Return [x, y] of the center of cell containing provided text 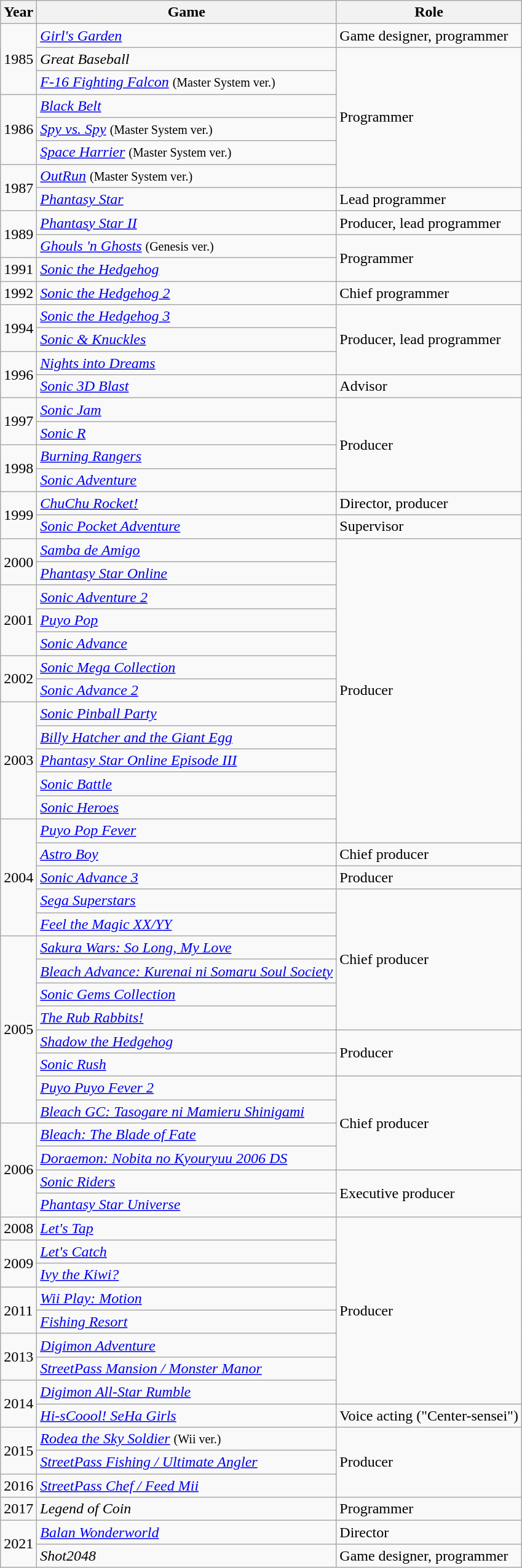
1997 [18, 421]
1991 [18, 269]
Bleach Advance: Kurenai ni Somaru Soul Society [187, 971]
1994 [18, 328]
Shot2048 [187, 1556]
Girl's Garden [187, 36]
Bleach GC: Tasogare ni Mamieru Shinigami [187, 1111]
Doraemon: Nobita no Kyouryuu 2006 DS [187, 1158]
Wii Play: Motion [187, 1298]
Phantasy Star Universe [187, 1205]
2016 [18, 1486]
Sonic & Knuckles [187, 340]
Phantasy Star II [187, 222]
2001 [18, 620]
Digimon Adventure [187, 1345]
Game [187, 12]
Rodea the Sky Soldier (Wii ver.) [187, 1439]
1992 [18, 293]
Sonic Riders [187, 1182]
Sonic Jam [187, 410]
1987 [18, 187]
Year [18, 12]
1999 [18, 515]
F-16 Fighting Falcon (Master System ver.) [187, 82]
Role [429, 12]
Sonic Adventure 2 [187, 597]
Sonic Gems Collection [187, 994]
2004 [18, 877]
Puyo Puyo Fever 2 [187, 1088]
1985 [18, 59]
2009 [18, 1263]
Ivy the Kiwi? [187, 1275]
2003 [18, 761]
Director, producer [429, 503]
Sega Superstars [187, 901]
Sakura Wars: So Long, My Love [187, 947]
The Rub Rabbits! [187, 1017]
2008 [18, 1228]
Bleach: The Blade of Fate [187, 1135]
Sonic Pocket Adventure [187, 527]
StreetPass Chef / Feed Mii [187, 1486]
Sonic the Hedgehog 2 [187, 293]
Supervisor [429, 527]
Black Belt [187, 106]
Sonic R [187, 433]
2013 [18, 1357]
StreetPass Mansion / Monster Manor [187, 1368]
Sonic Battle [187, 784]
Chief programmer [429, 293]
2011 [18, 1310]
Director [429, 1532]
2002 [18, 678]
1998 [18, 468]
2005 [18, 1029]
Spy vs. Spy (Master System ver.) [187, 129]
Hi-sCoool! SeHa Girls [187, 1415]
Sonic Pinball Party [187, 714]
Samba de Amigo [187, 550]
Ghouls 'n Ghosts (Genesis ver.) [187, 246]
Puyo Pop Fever [187, 831]
1989 [18, 234]
Puyo Pop [187, 620]
Astro Boy [187, 854]
StreetPass Fishing / Ultimate Angler [187, 1462]
Great Baseball [187, 59]
OutRun (Master System ver.) [187, 176]
Shadow the Hedgehog [187, 1041]
Space Harrier (Master System ver.) [187, 152]
Nights into Dreams [187, 363]
Burning Rangers [187, 457]
1986 [18, 129]
Lead programmer [429, 199]
Phantasy Star [187, 199]
Let's Catch [187, 1252]
Voice acting ("Center-sensei") [429, 1415]
Billy Hatcher and the Giant Egg [187, 737]
Digimon All-Star Rumble [187, 1392]
Legend of Coin [187, 1509]
Sonic Advance [187, 643]
Sonic Advance 3 [187, 877]
Sonic the Hedgehog 3 [187, 316]
2017 [18, 1509]
Advisor [429, 386]
Sonic Advance 2 [187, 691]
Sonic Rush [187, 1065]
Fishing Resort [187, 1322]
Let's Tap [187, 1228]
Sonic Heroes [187, 807]
Phantasy Star Online Episode III [187, 761]
2000 [18, 562]
Sonic the Hedgehog [187, 269]
2015 [18, 1451]
2014 [18, 1403]
2006 [18, 1170]
1996 [18, 375]
Executive producer [429, 1193]
Sonic 3D Blast [187, 386]
Sonic Mega Collection [187, 667]
Balan Wonderworld [187, 1532]
Feel the Magic XX/YY [187, 924]
Sonic Adventure [187, 480]
ChuChu Rocket! [187, 503]
Phantasy Star Online [187, 573]
2021 [18, 1544]
